Return the (x, y) coordinate for the center point of the cell that contains the specified text.  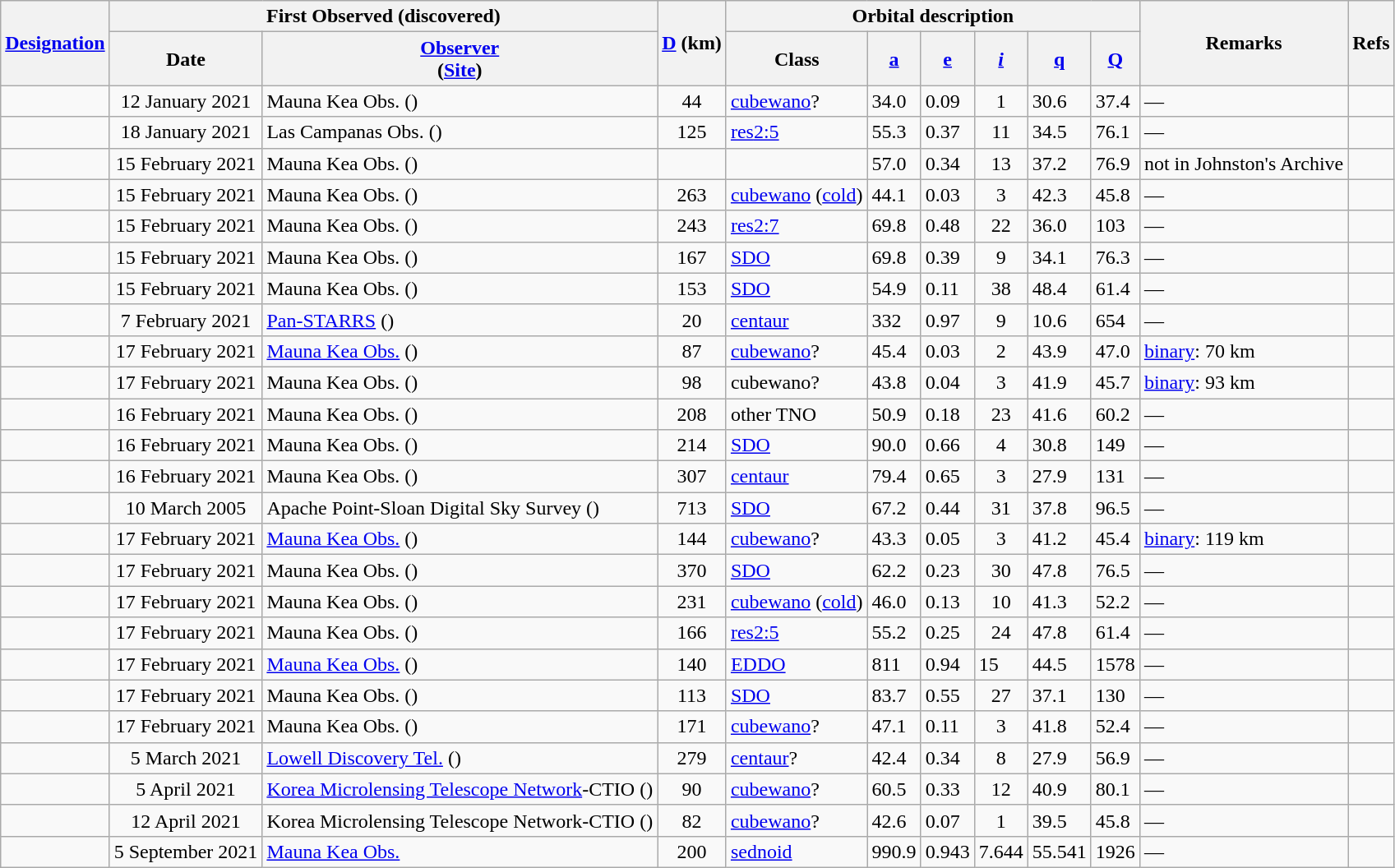
43.8 (894, 382)
Date (186, 59)
39.5 (1059, 820)
50.9 (894, 413)
a (894, 59)
5 April 2021 (186, 789)
37.2 (1059, 164)
41.2 (1059, 539)
Observer(Site) (460, 59)
76.5 (1115, 570)
654 (1115, 320)
47.0 (1115, 351)
38 (1001, 289)
0.94 (947, 664)
243 (692, 226)
44 (692, 101)
54.9 (894, 289)
binary: 93 km (1243, 382)
not in Johnston's Archive (1243, 164)
42.6 (894, 820)
55.2 (894, 633)
Remarks (1243, 43)
0.37 (947, 132)
811 (894, 664)
90.0 (894, 446)
96.5 (1115, 508)
214 (692, 446)
40.9 (1059, 789)
43.9 (1059, 351)
0.33 (947, 789)
Mauna Kea Obs. (460, 852)
44.1 (894, 195)
7.644 (1001, 852)
0.04 (947, 382)
200 (692, 852)
5 March 2021 (186, 758)
370 (692, 570)
Designation (55, 43)
103 (1115, 226)
144 (692, 539)
80.1 (1115, 789)
q (1059, 59)
0.25 (947, 633)
1926 (1115, 852)
other TNO (797, 413)
171 (692, 727)
62.2 (894, 570)
130 (1115, 695)
24 (1001, 633)
30 (1001, 570)
41.3 (1059, 602)
1578 (1115, 664)
Q (1115, 59)
0.44 (947, 508)
Lowell Discovery Tel. () (460, 758)
8 (1001, 758)
43.3 (894, 539)
140 (692, 664)
0.07 (947, 820)
332 (894, 320)
52.4 (1115, 727)
20 (692, 320)
713 (692, 508)
Apache Point-Sloan Digital Sky Survey () (460, 508)
0.66 (947, 446)
263 (692, 195)
41.9 (1059, 382)
57.0 (894, 164)
10.6 (1059, 320)
36.0 (1059, 226)
48.4 (1059, 289)
0.65 (947, 477)
30.6 (1059, 101)
30.8 (1059, 446)
Refs (1371, 43)
113 (692, 695)
10 March 2005 (186, 508)
153 (692, 289)
34.5 (1059, 132)
res2:7 (797, 226)
42.3 (1059, 195)
79.4 (894, 477)
binary: 70 km (1243, 351)
12 January 2021 (186, 101)
0.05 (947, 539)
42.4 (894, 758)
0.39 (947, 257)
11 (1001, 132)
45.7 (1115, 382)
Orbital description (932, 16)
41.6 (1059, 413)
23 (1001, 413)
0.23 (947, 570)
Class (797, 59)
EDDO (797, 664)
12 April 2021 (186, 820)
167 (692, 257)
34.1 (1059, 257)
60.5 (894, 789)
76.1 (1115, 132)
i (1001, 59)
208 (692, 413)
82 (692, 820)
2 (1001, 351)
0.97 (947, 320)
5 September 2021 (186, 852)
15 (1001, 664)
231 (692, 602)
76.3 (1115, 257)
87 (692, 351)
27 (1001, 695)
D (km) (692, 43)
149 (1115, 446)
76.9 (1115, 164)
55.3 (894, 132)
0.48 (947, 226)
52.2 (1115, 602)
44.5 (1059, 664)
46.0 (894, 602)
4 (1001, 446)
56.9 (1115, 758)
279 (692, 758)
166 (692, 633)
10 (1001, 602)
67.2 (894, 508)
41.8 (1059, 727)
98 (692, 382)
0.55 (947, 695)
sednoid (797, 852)
131 (1115, 477)
55.541 (1059, 852)
centaur? (797, 758)
37.1 (1059, 695)
125 (692, 132)
307 (692, 477)
7 February 2021 (186, 320)
0.13 (947, 602)
37.8 (1059, 508)
e (947, 59)
13 (1001, 164)
Las Campanas Obs. () (460, 132)
0.18 (947, 413)
First Observed (discovered) (383, 16)
31 (1001, 508)
22 (1001, 226)
990.9 (894, 852)
34.0 (894, 101)
Pan-STARRS () (460, 320)
0.09 (947, 101)
binary: 119 km (1243, 539)
90 (692, 789)
60.2 (1115, 413)
83.7 (894, 695)
47.1 (894, 727)
0.943 (947, 852)
18 January 2021 (186, 132)
12 (1001, 789)
37.4 (1115, 101)
